Output the (X, Y) coordinate of the center of the cell containing the given text.  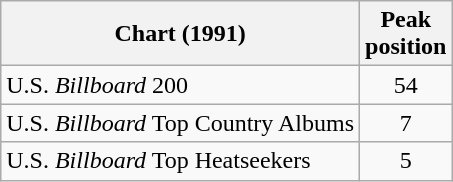
U.S. Billboard Top Heatseekers (180, 161)
54 (406, 85)
7 (406, 123)
5 (406, 161)
Chart (1991) (180, 34)
U.S. Billboard 200 (180, 85)
U.S. Billboard Top Country Albums (180, 123)
Peakposition (406, 34)
